For the text-containing cell, return its midpoint in [x, y] coordinate format. 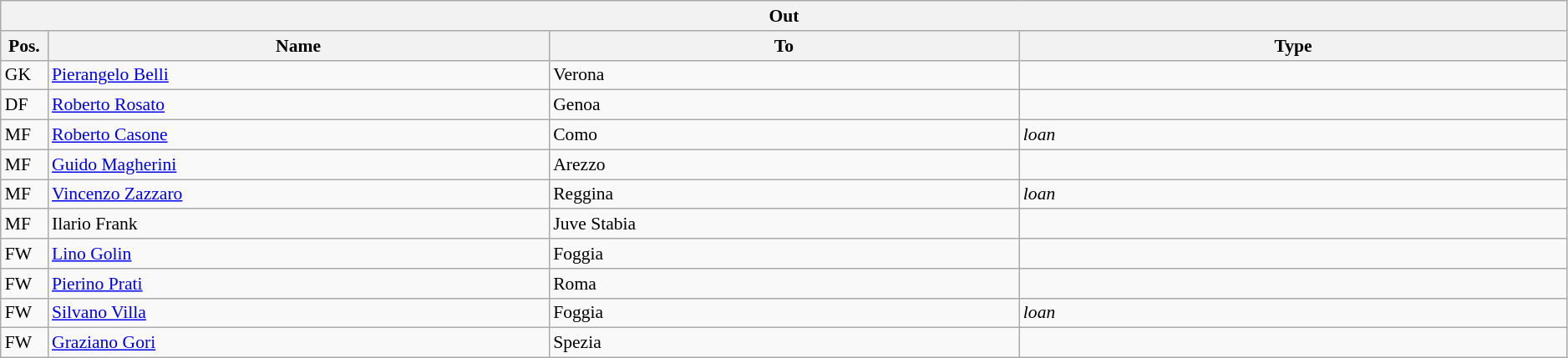
Como [784, 135]
Out [784, 16]
DF [24, 105]
Roma [784, 284]
Graziano Gori [298, 343]
GK [24, 75]
Ilario Frank [298, 224]
Roberto Rosato [298, 105]
Guido Magherini [298, 164]
Name [298, 46]
Genoa [784, 105]
Verona [784, 75]
Pierangelo Belli [298, 75]
Type [1293, 46]
Pos. [24, 46]
Spezia [784, 343]
Juve Stabia [784, 224]
To [784, 46]
Roberto Casone [298, 135]
Pierino Prati [298, 284]
Arezzo [784, 164]
Vincenzo Zazzaro [298, 194]
Lino Golin [298, 254]
Reggina [784, 194]
Silvano Villa [298, 313]
